Return [X, Y] of the center of cell containing provided text 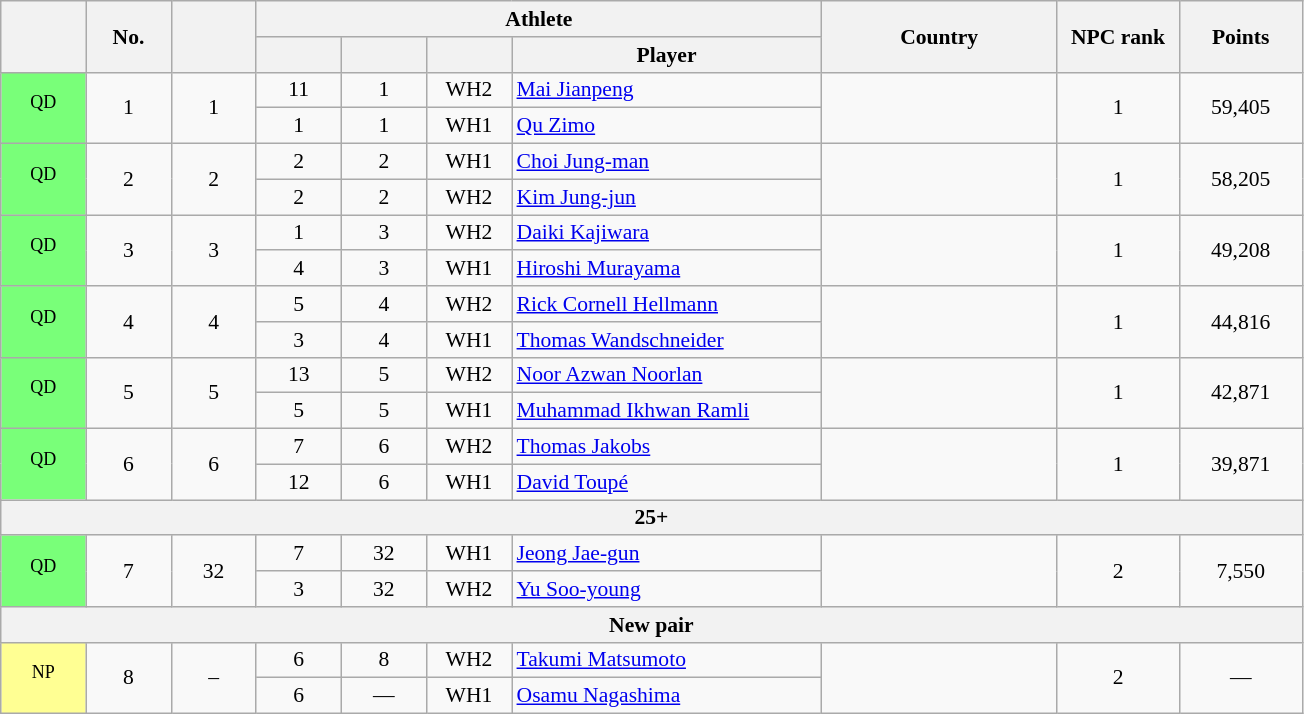
Mai Jianpeng [667, 90]
Jeong Jae-gun [667, 554]
NP [44, 678]
49,208 [1240, 250]
Qu Zimo [667, 126]
Choi Jung-man [667, 162]
Athlete [539, 19]
Rick Cornell Hellmann [667, 304]
59,405 [1240, 108]
Thomas Wandschneider [667, 340]
Noor Azwan Noorlan [667, 375]
11 [298, 90]
13 [298, 375]
Thomas Jakobs [667, 447]
25+ [652, 518]
7,550 [1240, 572]
David Toupé [667, 482]
58,205 [1240, 180]
– [214, 678]
Kim Jung-jun [667, 197]
Osamu Nagashima [667, 696]
39,871 [1240, 464]
Country [940, 36]
12 [298, 482]
No. [128, 36]
Muhammad Ikhwan Ramli [667, 411]
Player [667, 55]
Hiroshi Murayama [667, 269]
New pair [652, 625]
Daiki Kajiwara [667, 233]
NPC rank [1118, 36]
42,871 [1240, 392]
Takumi Matsumoto [667, 660]
44,816 [1240, 322]
Yu Soo-young [667, 589]
Points [1240, 36]
